Provide the (x, y) coordinate of the cell's center where the given text is located.  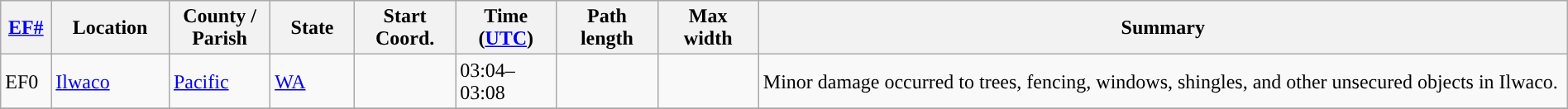
Max width (708, 28)
Pacific (219, 81)
Start Coord. (404, 28)
03:04–03:08 (506, 81)
Ilwaco (111, 81)
County / Parish (219, 28)
State (313, 28)
Minor damage occurred to trees, fencing, windows, shingles, and other unsecured objects in Ilwaco. (1163, 81)
EF0 (26, 81)
Location (111, 28)
EF# (26, 28)
Summary (1163, 28)
Path length (607, 28)
WA (313, 81)
Time (UTC) (506, 28)
